Detect which cell encompasses the target text, then output its (x, y) center coordinate. 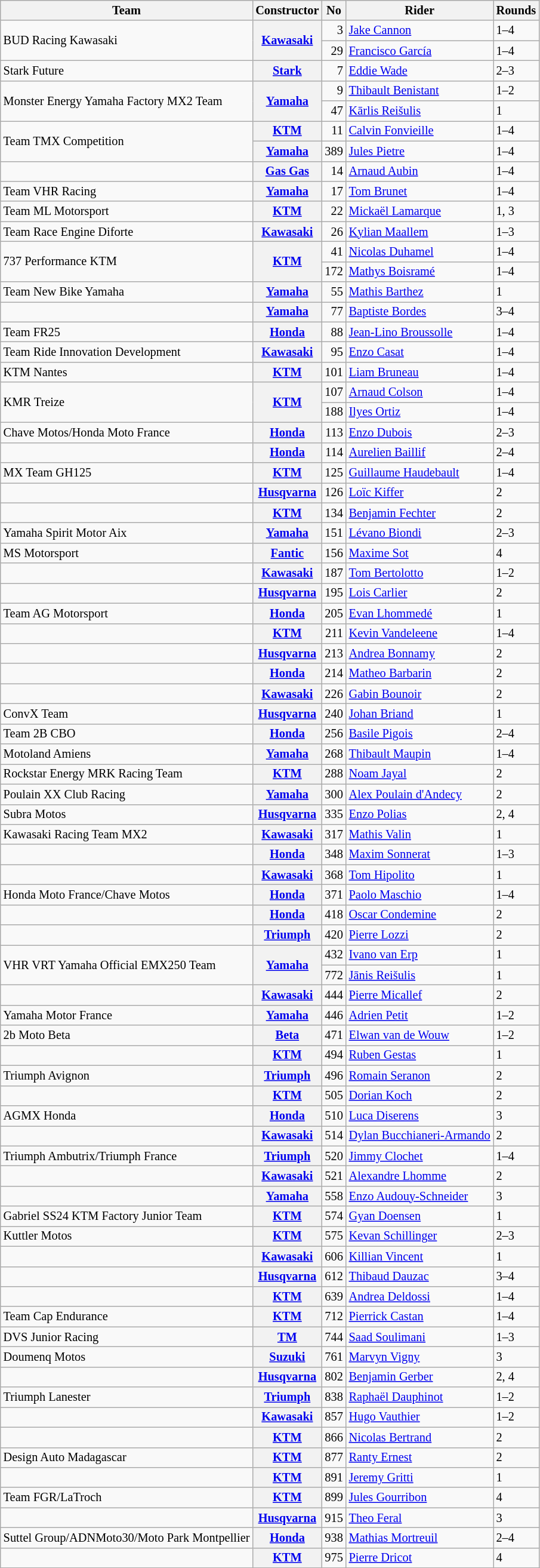
471 (334, 1035)
Fantic (287, 553)
126 (334, 493)
Elwan van de Wouw (420, 1035)
Yamaha Motor France (126, 1015)
Tom Hipolito (420, 875)
496 (334, 1075)
712 (334, 1317)
MS Motorsport (126, 553)
Stark (287, 70)
Team VHR Racing (126, 191)
802 (334, 1377)
772 (334, 975)
195 (334, 593)
Kawasaki Racing Team MX2 (126, 834)
420 (334, 935)
Team 2B CBO (126, 734)
Triumph Lanester (126, 1397)
574 (334, 1216)
761 (334, 1357)
Suttel Group/ADNMoto30/Moto Park Montpellier (126, 1538)
22 (334, 211)
Jules Pietre (420, 151)
Design Auto Madagascar (126, 1458)
Maxim Sonnerat (420, 854)
Enzo Casat (420, 352)
Yamaha Spirit Motor Aix (126, 533)
Maxime Sot (420, 553)
Kevan Schillinger (420, 1236)
55 (334, 292)
Gabin Bounoir (420, 694)
300 (334, 794)
Enzo Audouy-Schneider (420, 1196)
Rider (420, 10)
Team AG Motorsport (126, 613)
Oscar Condemine (420, 915)
Arnaud Aubin (420, 171)
26 (334, 232)
Team New Bike Yamaha (126, 292)
Loïc Kiffer (420, 493)
Mickaël Lamarque (420, 211)
14 (334, 171)
418 (334, 915)
Thibaud Dauzac (420, 1277)
877 (334, 1458)
288 (334, 774)
Ivano van Erp (420, 955)
521 (334, 1176)
47 (334, 111)
Ilyes Ortiz (420, 412)
891 (334, 1477)
Noam Jayal (420, 774)
113 (334, 432)
Triumph Ambutrix/Triumph France (126, 1156)
Pierrick Castan (420, 1317)
Francisco García (420, 51)
575 (334, 1236)
Team TMX Competition (126, 141)
Aurelien Baillif (420, 453)
KMR Treize (126, 402)
Monster Energy Yamaha Factory MX2 Team (126, 100)
95 (334, 352)
Lévano Biondi (420, 533)
Enzo Polias (420, 814)
134 (334, 513)
Eddie Wade (420, 70)
520 (334, 1156)
Dylan Bucchianeri-Armando (420, 1136)
2b Moto Beta (126, 1035)
268 (334, 754)
371 (334, 894)
Jake Cannon (420, 30)
Saad Soulimani (420, 1337)
558 (334, 1196)
214 (334, 674)
Suzuki (287, 1357)
Nicolas Bertrand (420, 1437)
Team FGR/LaTroch (126, 1498)
938 (334, 1538)
125 (334, 472)
899 (334, 1498)
17 (334, 191)
Team (126, 10)
Johan Briand (420, 714)
Paolo Maschio (420, 894)
ConvX Team (126, 714)
Jimmy Clochet (420, 1156)
Pierre Micallef (420, 995)
Kylian Maallem (420, 232)
256 (334, 734)
Honda Moto France/Chave Motos (126, 894)
Thibault Benistant (420, 91)
Dorian Koch (420, 1096)
DVS Junior Racing (126, 1337)
Theo Feral (420, 1518)
Jules Gourribon (420, 1498)
Adrien Petit (420, 1015)
BUD Racing Kawasaki (126, 41)
Hugo Vauthier (420, 1417)
639 (334, 1296)
Benjamin Fechter (420, 513)
Tom Brunet (420, 191)
TM (287, 1337)
Mathys Boisramé (420, 272)
Arnaud Colson (420, 392)
Rounds (517, 10)
Mathis Valin (420, 834)
Liam Bruneau (420, 372)
Calvin Fonvieille (420, 131)
612 (334, 1277)
Jeremy Gritti (420, 1477)
Rockstar Energy MRK Racing Team (126, 774)
Tom Bertolotto (420, 573)
9 (334, 91)
432 (334, 955)
187 (334, 573)
510 (334, 1115)
101 (334, 372)
AGMX Honda (126, 1115)
7 (334, 70)
Gyan Doensen (420, 1216)
915 (334, 1518)
Kevin Vandeleene (420, 634)
Gabriel SS24 KTM Factory Junior Team (126, 1216)
Pierre Dricot (420, 1558)
Beta (287, 1035)
Raphaël Dauphinot (420, 1397)
Alex Poulain d'Andecy (420, 794)
Andrea Bonnamy (420, 653)
213 (334, 653)
Triumph Avignon (126, 1075)
335 (334, 814)
77 (334, 312)
Ranty Ernest (420, 1458)
Enzo Dubois (420, 432)
Jean-Lino Broussolle (420, 332)
Benjamin Gerber (420, 1377)
Ruben Gestas (420, 1055)
MX Team GH125 (126, 472)
114 (334, 453)
Team Cap Endurance (126, 1317)
Jānis Reišulis (420, 975)
Matheo Barbarin (420, 674)
Luca Diserens (420, 1115)
Mathis Barthez (420, 292)
156 (334, 553)
Basile Pigois (420, 734)
Nicolas Duhamel (420, 251)
744 (334, 1337)
446 (334, 1015)
389 (334, 151)
Evan Lhommedé (420, 613)
Killian Vincent (420, 1256)
317 (334, 834)
Team Ride Innovation Development (126, 352)
838 (334, 1397)
Subra Motos (126, 814)
444 (334, 995)
Kuttler Motos (126, 1236)
240 (334, 714)
107 (334, 392)
88 (334, 332)
Baptiste Bordes (420, 312)
41 (334, 251)
Motoland Amiens (126, 754)
11 (334, 131)
Team FR25 (126, 332)
Team Race Engine Diforte (126, 232)
211 (334, 634)
Marvyn Vigny (420, 1357)
172 (334, 272)
975 (334, 1558)
No (334, 10)
606 (334, 1256)
737 Performance KTM (126, 262)
Stark Future (126, 70)
Team ML Motorsport (126, 211)
857 (334, 1417)
Romain Seranon (420, 1075)
Doumenq Motos (126, 1357)
Mathias Mortreuil (420, 1538)
VHR VRT Yamaha Official EMX250 Team (126, 965)
866 (334, 1437)
205 (334, 613)
Guillaume Haudebault (420, 472)
KTM Nantes (126, 372)
226 (334, 694)
Kārlis Reišulis (420, 111)
Alexandre Lhomme (420, 1176)
Constructor (287, 10)
151 (334, 533)
368 (334, 875)
Chave Motos/Honda Moto France (126, 432)
Lois Carlier (420, 593)
29 (334, 51)
505 (334, 1096)
494 (334, 1055)
Poulain XX Club Racing (126, 794)
188 (334, 412)
Andrea Deldossi (420, 1296)
Pierre Lozzi (420, 935)
Thibault Maupin (420, 754)
1, 3 (517, 211)
348 (334, 854)
514 (334, 1136)
Gas Gas (287, 171)
